Find where the given text appears and provide that cell's center as (X, Y) coordinate. 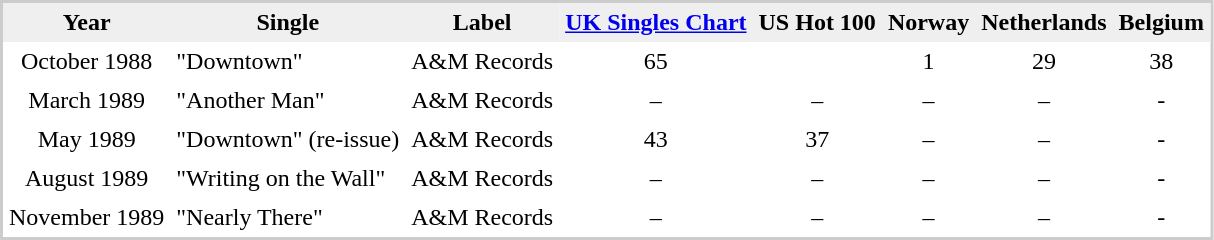
November 1989 (86, 218)
"Nearly There" (288, 218)
August 1989 (86, 178)
29 (1044, 62)
"Downtown" (re-issue) (288, 140)
38 (1162, 62)
October 1988 (86, 62)
UK Singles Chart (656, 22)
43 (656, 140)
"Writing on the Wall" (288, 178)
37 (818, 140)
May 1989 (86, 140)
"Another Man" (288, 100)
65 (656, 62)
March 1989 (86, 100)
Netherlands (1044, 22)
Belgium (1162, 22)
Single (288, 22)
Year (86, 22)
Label (482, 22)
"Downtown" (288, 62)
1 (928, 62)
Norway (928, 22)
US Hot 100 (818, 22)
